Output the [x, y] coordinate of the center of the cell containing the given text.  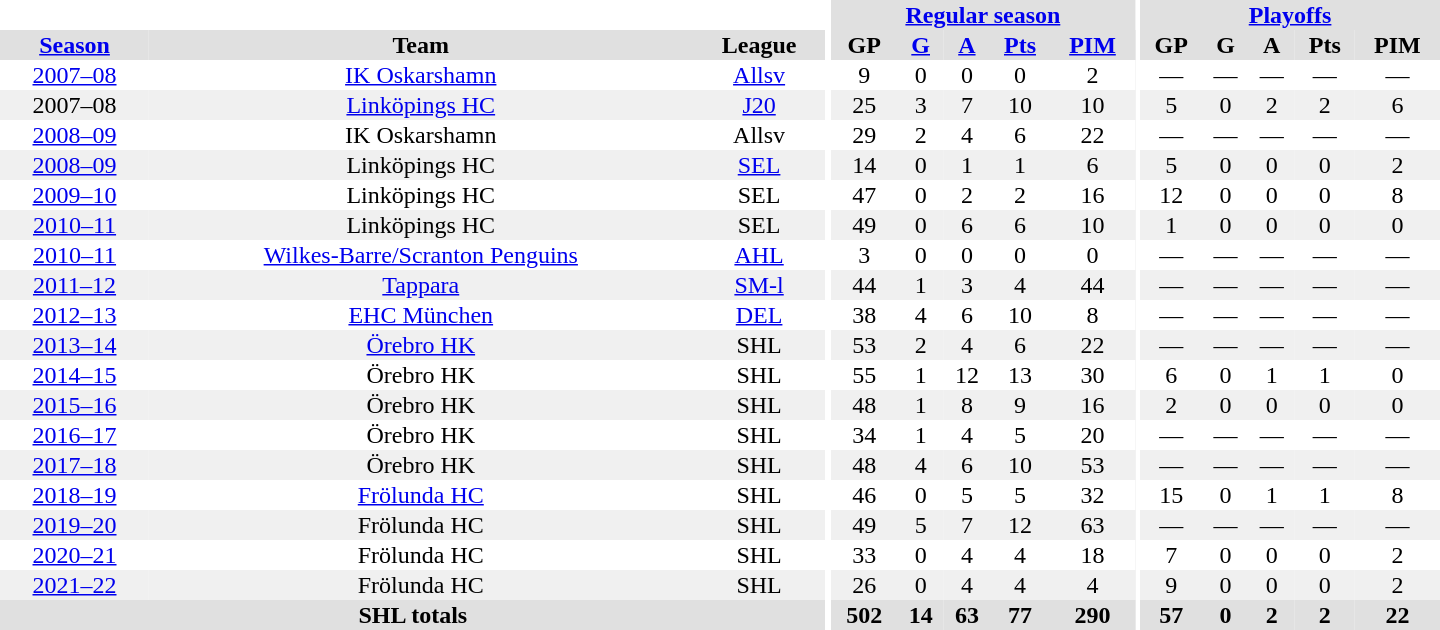
33 [864, 555]
DEL [760, 315]
SM-l [760, 285]
29 [864, 135]
290 [1092, 615]
Regular season [983, 15]
15 [1171, 495]
20 [1092, 435]
2011–12 [74, 285]
13 [1020, 375]
EHC München [421, 315]
502 [864, 615]
League [760, 45]
2015–16 [74, 405]
AHL [760, 255]
18 [1092, 555]
Team [421, 45]
32 [1092, 495]
2017–18 [74, 465]
2013–14 [74, 345]
77 [1020, 615]
25 [864, 105]
30 [1092, 375]
2014–15 [74, 375]
Wilkes-Barre/Scranton Penguins [421, 255]
38 [864, 315]
2020–21 [74, 555]
2012–13 [74, 315]
2021–22 [74, 585]
46 [864, 495]
55 [864, 375]
2019–20 [74, 525]
Tappara [421, 285]
Season [74, 45]
J20 [760, 105]
47 [864, 195]
Playoffs [1290, 15]
2009–10 [74, 195]
57 [1171, 615]
34 [864, 435]
26 [864, 585]
SHL totals [413, 615]
2016–17 [74, 435]
2018–19 [74, 495]
